For the text-containing cell, return its midpoint in [X, Y] coordinate format. 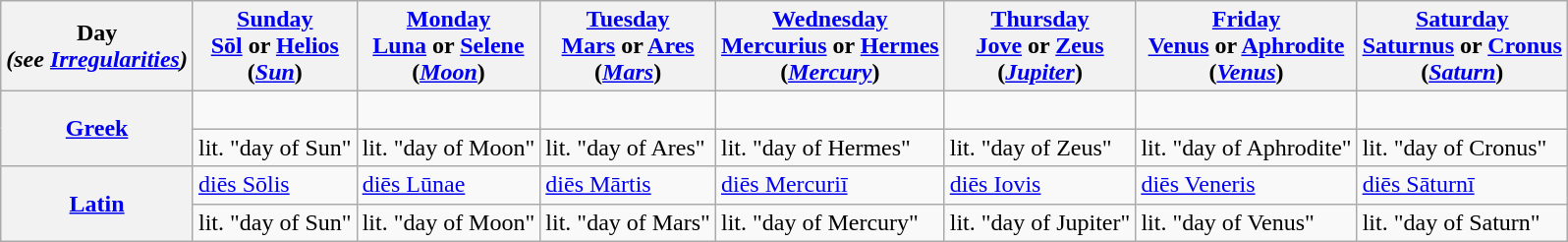
MondayLuna or Selene (Moon) [448, 46]
lit. "day of Zeus" [1039, 148]
lit. "day of Ares" [629, 148]
SaturdaySaturnus or Cronus(Saturn) [1462, 46]
lit. "day of Venus" [1246, 222]
lit. "day of Aphrodite" [1246, 148]
lit. "day of Jupiter" [1039, 222]
diēs Mercuriī [829, 185]
diēs Sōlis [275, 185]
diēs Lūnae [448, 185]
diēs Sāturnī [1462, 185]
diēs Mārtis [629, 185]
Day(see Irregularities) [97, 46]
TuesdayMars or Ares(Mars) [629, 46]
Latin [97, 204]
diēs Veneris [1246, 185]
lit. "day of Saturn" [1462, 222]
WednesdayMercurius or Hermes(Mercury) [829, 46]
lit. "day of Cronus" [1462, 148]
ThursdayJove or Zeus (Jupiter) [1039, 46]
FridayVenus or Aphrodite (Venus) [1246, 46]
lit. "day of Hermes" [829, 148]
diēs Iovis [1039, 185]
lit. "day of Mercury" [829, 222]
Greek [97, 129]
SundaySōl or Helios (Sun) [275, 46]
lit. "day of Mars" [629, 222]
